Search for the cell housing the specified text and yield its [X, Y] center coordinate. 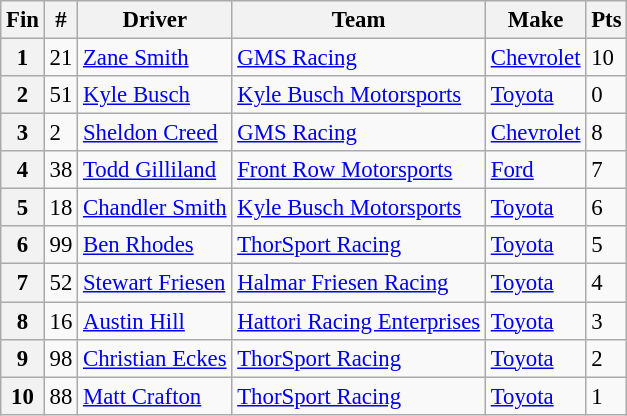
51 [60, 95]
Austin Hill [155, 321]
Driver [155, 20]
88 [60, 396]
Matt Crafton [155, 396]
18 [60, 208]
Front Row Motorsports [359, 170]
Stewart Friesen [155, 283]
Pts [606, 20]
Fin [23, 20]
0 [606, 95]
Ben Rhodes [155, 245]
Kyle Busch [155, 95]
9 [23, 358]
Chandler Smith [155, 208]
52 [60, 283]
Halmar Friesen Racing [359, 283]
38 [60, 170]
99 [60, 245]
Sheldon Creed [155, 133]
16 [60, 321]
# [60, 20]
Zane Smith [155, 58]
21 [60, 58]
98 [60, 358]
Ford [535, 170]
Todd Gilliland [155, 170]
Hattori Racing Enterprises [359, 321]
Team [359, 20]
Christian Eckes [155, 358]
Make [535, 20]
